From the cell containing the given text, extract its center point as (x, y) coordinate. 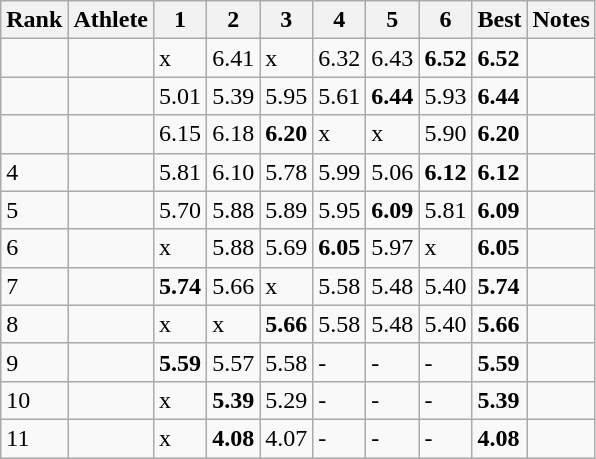
5.61 (340, 96)
2 (234, 20)
Rank (34, 20)
6.18 (234, 134)
5.89 (286, 210)
5.69 (286, 248)
Best (500, 20)
6.41 (234, 58)
9 (34, 362)
8 (34, 324)
6.15 (180, 134)
5.06 (392, 172)
5.99 (340, 172)
10 (34, 400)
5.01 (180, 96)
5.97 (392, 248)
11 (34, 438)
5.29 (286, 400)
Notes (561, 20)
5.93 (446, 96)
3 (286, 20)
Athlete (111, 20)
5.57 (234, 362)
1 (180, 20)
5.90 (446, 134)
7 (34, 286)
6.32 (340, 58)
4.07 (286, 438)
6.10 (234, 172)
6.43 (392, 58)
5.70 (180, 210)
5.78 (286, 172)
